For the text-containing cell, return its midpoint in [x, y] coordinate format. 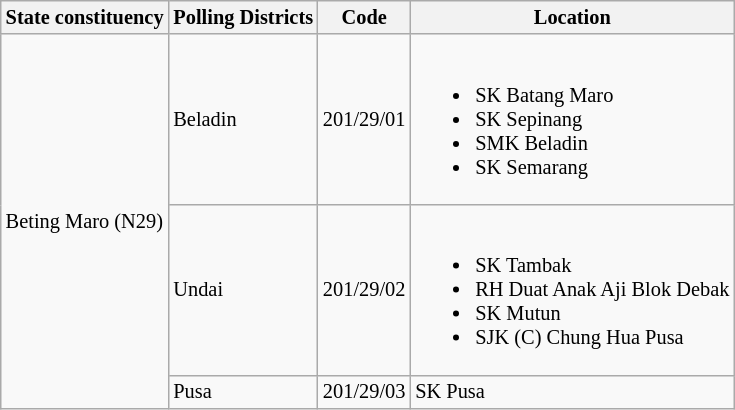
Beting Maro (N29) [85, 222]
Code [364, 17]
SK TambakRH Duat Anak Aji Blok DebakSK MutunSJK (C) Chung Hua Pusa [572, 289]
Location [572, 17]
State constituency [85, 17]
SK Batang MaroSK SepinangSMK BeladinSK Semarang [572, 119]
Undai [243, 289]
201/29/02 [364, 289]
201/29/01 [364, 119]
Polling Districts [243, 17]
Pusa [243, 392]
Beladin [243, 119]
SK Pusa [572, 392]
201/29/03 [364, 392]
